Search for the cell housing the specified text and yield its (x, y) center coordinate. 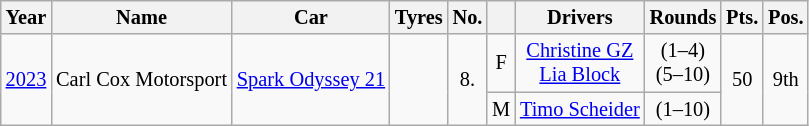
Tyres (419, 17)
Car (311, 17)
Christine GZ Lia Block (580, 63)
(1–10) (684, 109)
Pts. (742, 17)
Drivers (580, 17)
Carl Cox Motorsport (142, 80)
2023 (26, 80)
Pos. (786, 17)
Spark Odyssey 21 (311, 80)
Year (26, 17)
9th (786, 80)
50 (742, 80)
Timo Scheider (580, 109)
Name (142, 17)
F (501, 63)
M (501, 109)
Rounds (684, 17)
(1–4)(5–10) (684, 63)
No. (468, 17)
8. (468, 80)
